Provide the [X, Y] coordinate of the cell's center where the given text is located.  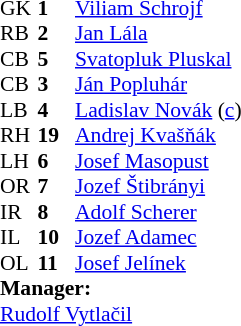
LB [19, 110]
3 [57, 85]
OR [19, 187]
IR [19, 212]
4 [57, 110]
11 [57, 263]
2 [57, 33]
IL [19, 237]
19 [57, 135]
5 [57, 59]
RB [19, 33]
RH [19, 135]
8 [57, 212]
7 [57, 187]
OL [19, 263]
10 [57, 237]
6 [57, 161]
LH [19, 161]
